Return the [x, y] coordinate for the center point of the cell that contains the specified text.  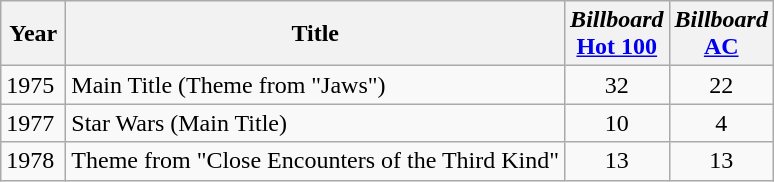
4 [721, 123]
1975 [34, 85]
Star Wars (Main Title) [316, 123]
Theme from "Close Encounters of the Third Kind" [316, 161]
22 [721, 85]
Year [34, 34]
BillboardHot 100 [617, 34]
1978 [34, 161]
10 [617, 123]
1977 [34, 123]
32 [617, 85]
Title [316, 34]
BillboardAC [721, 34]
Main Title (Theme from "Jaws") [316, 85]
